Capture the cell that displays the provided text and extract its [X, Y] central coordinate. 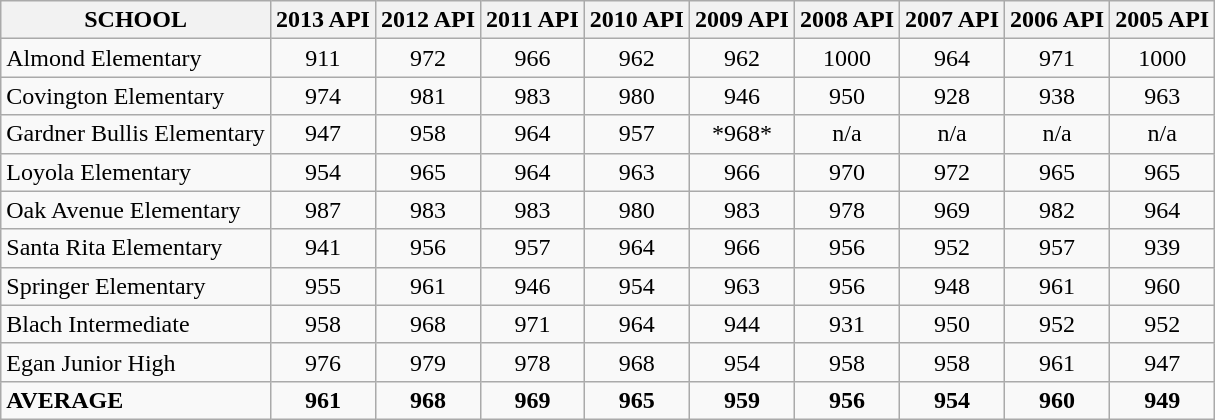
Covington Elementary [136, 96]
Loyola Elementary [136, 172]
2008 API [846, 20]
2012 API [428, 20]
982 [1058, 210]
AVERAGE [136, 400]
Oak Avenue Elementary [136, 210]
2006 API [1058, 20]
Almond Elementary [136, 58]
938 [1058, 96]
2005 API [1162, 20]
Egan Junior High [136, 362]
944 [742, 324]
2010 API [636, 20]
2013 API [322, 20]
979 [428, 362]
974 [322, 96]
2007 API [952, 20]
959 [742, 400]
970 [846, 172]
955 [322, 286]
987 [322, 210]
976 [322, 362]
948 [952, 286]
SCHOOL [136, 20]
941 [322, 248]
Springer Elementary [136, 286]
981 [428, 96]
2009 API [742, 20]
Gardner Bullis Elementary [136, 134]
949 [1162, 400]
939 [1162, 248]
2011 API [533, 20]
928 [952, 96]
931 [846, 324]
911 [322, 58]
*968* [742, 134]
Blach Intermediate [136, 324]
Santa Rita Elementary [136, 248]
